Provide the [x, y] coordinate of the cell's center where the given text is located.  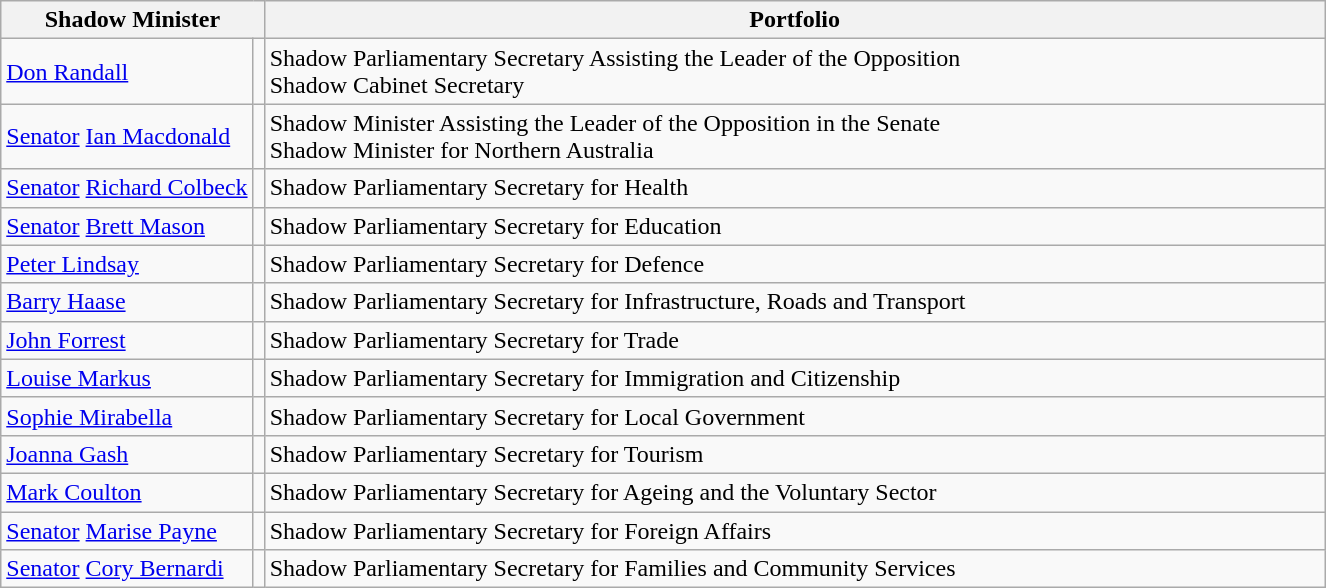
Shadow Parliamentary Secretary for Immigration and Citizenship [794, 378]
Shadow Parliamentary Secretary for Trade [794, 340]
Senator Richard Colbeck [127, 188]
Portfolio [794, 20]
Senator Ian Macdonald [127, 136]
Sophie Mirabella [127, 416]
Shadow Parliamentary Secretary for Education [794, 226]
Senator Brett Mason [127, 226]
Mark Coulton [127, 492]
Louise Markus [127, 378]
John Forrest [127, 340]
Shadow Parliamentary Secretary for Health [794, 188]
Shadow Parliamentary Secretary Assisting the Leader of the OppositionShadow Cabinet Secretary [794, 72]
Shadow Parliamentary Secretary for Infrastructure, Roads and Transport [794, 302]
Joanna Gash [127, 454]
Shadow Minister Assisting the Leader of the Opposition in the SenateShadow Minister for Northern Australia [794, 136]
Shadow Minister [132, 20]
Barry Haase [127, 302]
Shadow Parliamentary Secretary for Ageing and the Voluntary Sector [794, 492]
Shadow Parliamentary Secretary for Defence [794, 264]
Don Randall [127, 72]
Shadow Parliamentary Secretary for Local Government [794, 416]
Senator Cory Bernardi [127, 569]
Peter Lindsay [127, 264]
Senator Marise Payne [127, 531]
Shadow Parliamentary Secretary for Foreign Affairs [794, 531]
Shadow Parliamentary Secretary for Tourism [794, 454]
Shadow Parliamentary Secretary for Families and Community Services [794, 569]
